Determine the [x, y] coordinate at the center of the cell enclosing the given text.  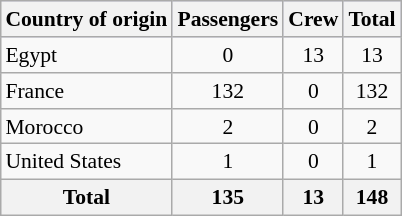
France [86, 91]
Crew [313, 19]
Passengers [228, 19]
135 [228, 197]
United States [86, 162]
Morocco [86, 126]
Egypt [86, 55]
Country of origin [86, 19]
148 [372, 197]
